For the text-containing cell, return its midpoint in [X, Y] coordinate format. 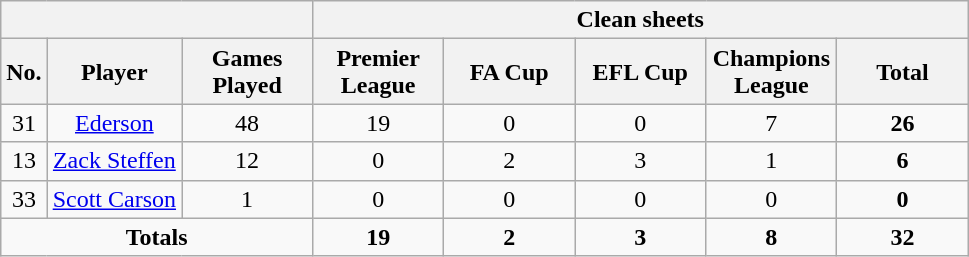
Player [114, 72]
8 [772, 237]
31 [24, 123]
No. [24, 72]
Games Played [248, 72]
FA Cup [510, 72]
Scott Carson [114, 199]
13 [24, 161]
Clean sheets [640, 20]
Total [902, 72]
12 [248, 161]
Totals [157, 237]
6 [902, 161]
Ederson [114, 123]
26 [902, 123]
Champions League [772, 72]
7 [772, 123]
33 [24, 199]
EFL Cup [640, 72]
Premier League [378, 72]
Zack Steffen [114, 161]
48 [248, 123]
32 [902, 237]
